Provide the [x, y] coordinate of the cell's center where the given text is located.  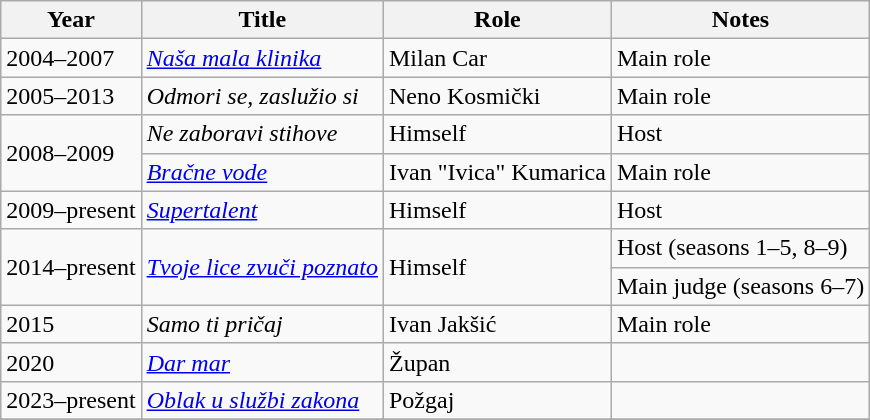
Požgaj [497, 400]
2008–2009 [71, 153]
Supertalent [262, 210]
Župan [497, 362]
Samo ti pričaj [262, 324]
Title [262, 20]
Bračne vode [262, 172]
Role [497, 20]
Odmori se, zaslužio si [262, 96]
2020 [71, 362]
Ivan "Ivica" Kumarica [497, 172]
Dar mar [262, 362]
Notes [740, 20]
Year [71, 20]
Milan Car [497, 58]
Ne zaboravi stihove [262, 134]
2005–2013 [71, 96]
2023–present [71, 400]
2015 [71, 324]
Main judge (seasons 6–7) [740, 286]
Neno Kosmički [497, 96]
2009–present [71, 210]
Host (seasons 1–5, 8–9) [740, 248]
2004–2007 [71, 58]
2014–present [71, 267]
Naša mala klinika [262, 58]
Tvoje lice zvuči poznato [262, 267]
Oblak u službi zakona [262, 400]
Ivan Jakšić [497, 324]
